Provide the (x, y) coordinate of the cell's center where the given text is located.  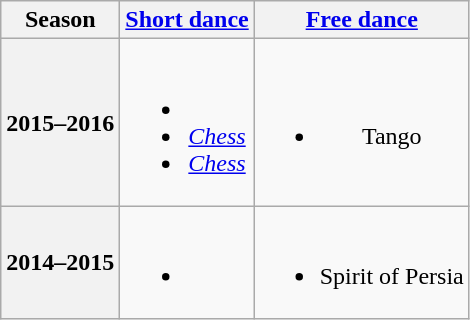
Spirit of Persia (362, 262)
Tango (362, 122)
2014–2015 (60, 262)
Short dance (187, 20)
Season (60, 20)
Chess Chess (187, 122)
Free dance (362, 20)
2015–2016 (60, 122)
